Return the [X, Y] coordinate for the center point of the cell that contains the specified text.  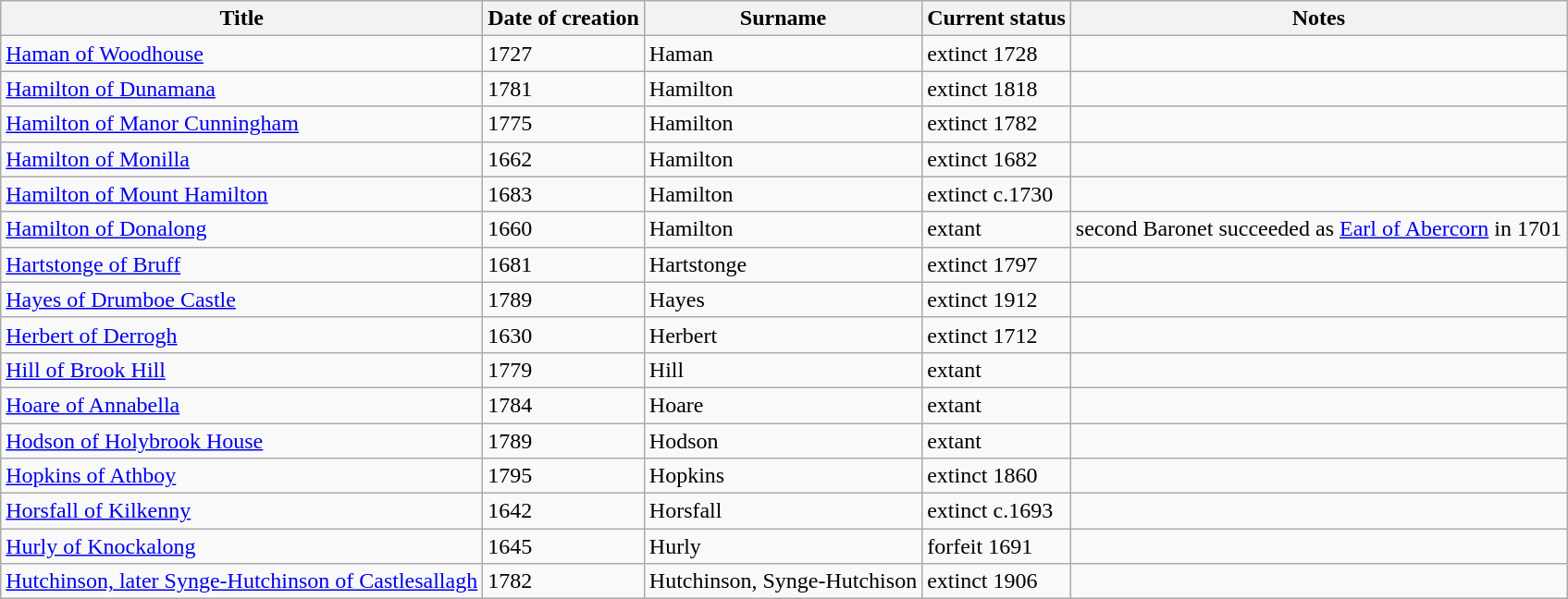
Haman [783, 54]
extinct 1906 [997, 581]
extinct 1860 [997, 476]
1727 [564, 54]
Hartstonge [783, 264]
Hamilton of Mount Hamilton [242, 194]
Date of creation [564, 18]
Hoare [783, 405]
Current status [997, 18]
extinct 1728 [997, 54]
Hill [783, 370]
Notes [1318, 18]
Hamilton of Dunamana [242, 89]
1642 [564, 511]
1784 [564, 405]
Hamilton of Monilla [242, 159]
Hill of Brook Hill [242, 370]
1795 [564, 476]
extinct 1682 [997, 159]
1645 [564, 546]
Hayes of Drumboe Castle [242, 299]
Hutchinson, later Synge-Hutchinson of Castlesallagh [242, 581]
Title [242, 18]
Hurly [783, 546]
forfeit 1691 [997, 546]
1779 [564, 370]
extinct c.1693 [997, 511]
Hamilton of Manor Cunningham [242, 124]
extinct 1797 [997, 264]
1662 [564, 159]
1781 [564, 89]
extinct 1912 [997, 299]
1782 [564, 581]
1630 [564, 335]
1681 [564, 264]
second Baronet succeeded as Earl of Abercorn in 1701 [1318, 229]
Horsfall of Kilkenny [242, 511]
1775 [564, 124]
Haman of Woodhouse [242, 54]
extinct 1712 [997, 335]
Hayes [783, 299]
1660 [564, 229]
extinct 1782 [997, 124]
Hutchinson, Synge-Hutchison [783, 581]
Hodson [783, 441]
Surname [783, 18]
Hamilton of Donalong [242, 229]
Hopkins of Athboy [242, 476]
Hartstonge of Bruff [242, 264]
1683 [564, 194]
Hodson of Holybrook House [242, 441]
extinct c.1730 [997, 194]
Horsfall [783, 511]
extinct 1818 [997, 89]
Hoare of Annabella [242, 405]
Hopkins [783, 476]
Hurly of Knockalong [242, 546]
Herbert [783, 335]
Herbert of Derrogh [242, 335]
